For the text-containing cell, return its midpoint in [X, Y] coordinate format. 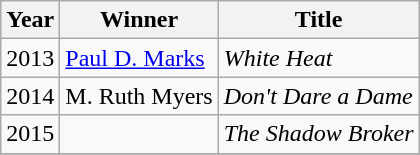
Winner [139, 20]
Don't Dare a Dame [318, 96]
Title [318, 20]
Paul D. Marks [139, 58]
Year [30, 20]
M. Ruth Myers [139, 96]
2013 [30, 58]
White Heat [318, 58]
2014 [30, 96]
2015 [30, 134]
The Shadow Broker [318, 134]
